Find where the given text appears and provide that cell's center as (X, Y) coordinate. 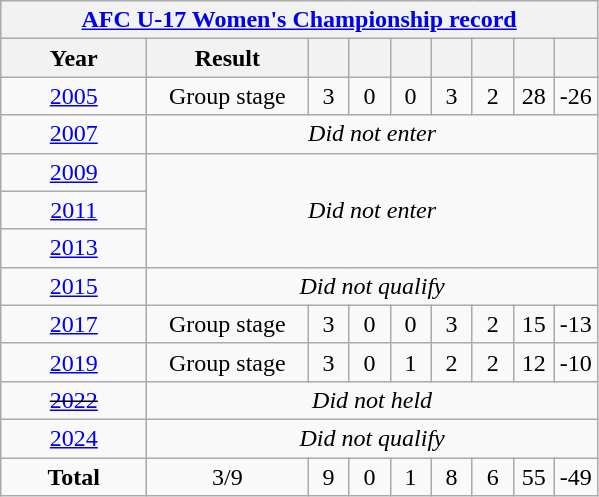
2019 (74, 362)
2011 (74, 210)
2013 (74, 248)
AFC U-17 Women's Championship record (300, 20)
3/9 (228, 477)
8 (452, 477)
Total (74, 477)
2017 (74, 324)
28 (534, 96)
-49 (576, 477)
-26 (576, 96)
6 (492, 477)
Year (74, 58)
Result (228, 58)
15 (534, 324)
12 (534, 362)
9 (328, 477)
-13 (576, 324)
-10 (576, 362)
2022 (74, 400)
2024 (74, 438)
2007 (74, 134)
2015 (74, 286)
2005 (74, 96)
Did not held (372, 400)
2009 (74, 172)
55 (534, 477)
